Search for the cell housing the specified text and yield its (X, Y) center coordinate. 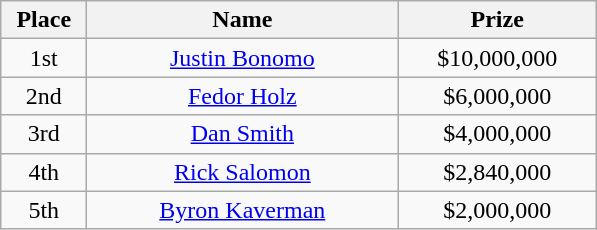
Byron Kaverman (242, 210)
$2,840,000 (498, 172)
1st (44, 58)
Prize (498, 20)
$10,000,000 (498, 58)
$2,000,000 (498, 210)
4th (44, 172)
Place (44, 20)
Fedor Holz (242, 96)
Dan Smith (242, 134)
Justin Bonomo (242, 58)
Name (242, 20)
Rick Salomon (242, 172)
2nd (44, 96)
5th (44, 210)
$4,000,000 (498, 134)
$6,000,000 (498, 96)
3rd (44, 134)
